Return the [X, Y] coordinate for the center point of the cell that contains the specified text.  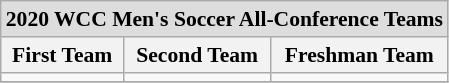
2020 WCC Men's Soccer All-Conference Teams [224, 19]
Freshman Team [360, 55]
First Team [62, 55]
Second Team [198, 55]
